Return the [x, y] coordinate for the center point of the cell that contains the specified text.  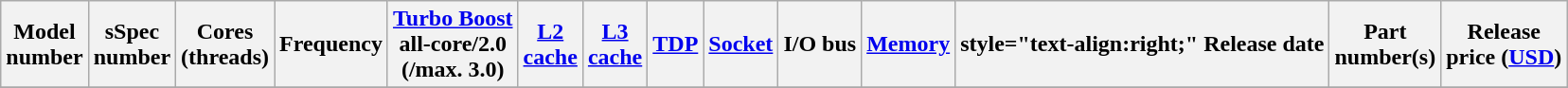
Releaseprice (USD) [1504, 44]
Cores(threads) [225, 44]
TDP [676, 44]
L2cache [550, 44]
style="text-align:right;" Release date [1142, 44]
Partnumber(s) [1385, 44]
sSpecnumber [132, 44]
I/O bus [820, 44]
Socket [740, 44]
Frequency [331, 44]
L3cache [615, 44]
Memory [909, 44]
Modelnumber [45, 44]
Turbo Boostall-core/2.0(/max. 3.0) [453, 44]
